Pinpoint the cell where the given text exists, returning its (X, Y) midpoint coordinate. 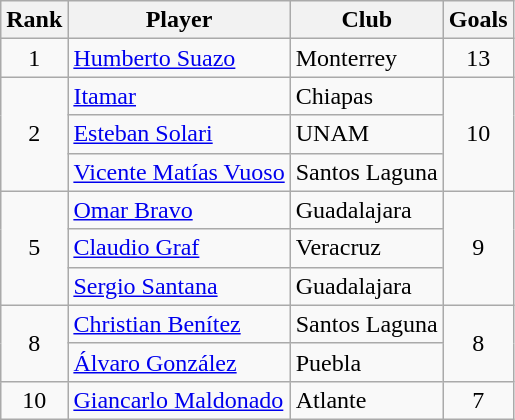
Monterrey (366, 58)
Rank (34, 20)
2 (34, 134)
Veracruz (366, 248)
Omar Bravo (179, 210)
9 (478, 248)
Atlante (366, 400)
13 (478, 58)
Álvaro González (179, 362)
Sergio Santana (179, 286)
5 (34, 248)
Claudio Graf (179, 248)
Vicente Matías Vuoso (179, 172)
Christian Benítez (179, 324)
Esteban Solari (179, 134)
Itamar (179, 96)
Goals (478, 20)
Humberto Suazo (179, 58)
Player (179, 20)
7 (478, 400)
Club (366, 20)
UNAM (366, 134)
Puebla (366, 362)
Chiapas (366, 96)
1 (34, 58)
Giancarlo Maldonado (179, 400)
